Return the (X, Y) coordinate for the center point of the cell that contains the specified text.  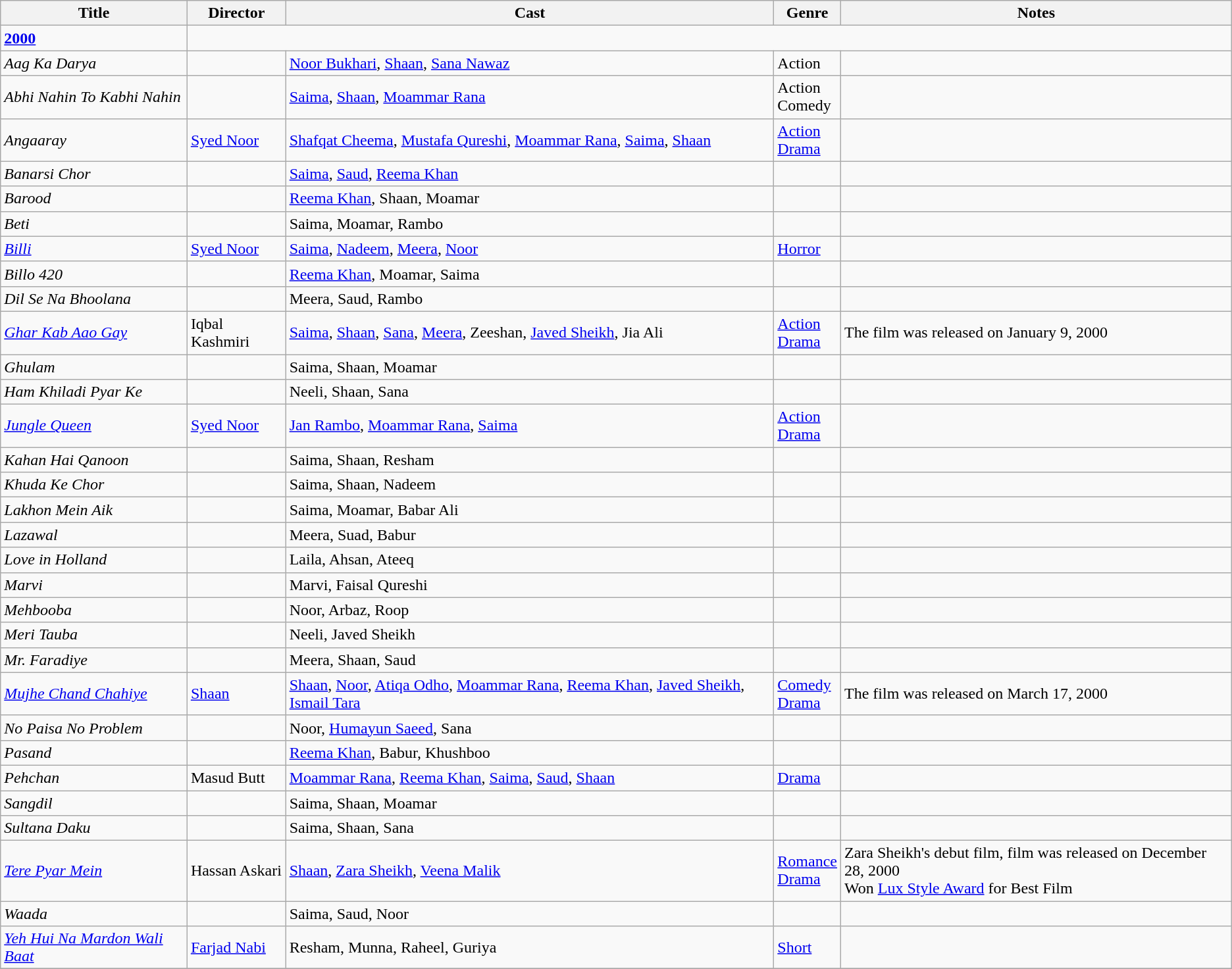
Neeli, Shaan, Sana (530, 392)
Saima, Shaan, Moammar Rana (530, 97)
Mehbooba (94, 610)
Khuda Ke Chor (94, 485)
Sangdil (94, 803)
Saima, Shaan, Sana (530, 828)
Waada (94, 914)
No Paisa No Problem (94, 728)
Notes (1036, 13)
Saima, Nadeem, Meera, Noor (530, 249)
Moammar Rana, Reema Khan, Saima, Saud, Shaan (530, 778)
Drama (808, 778)
Saima, Saud, Noor (530, 914)
Reema Khan, Babur, Khushboo (530, 753)
Iqbal Kashmiri (236, 333)
Saima, Shaan, Resham (530, 460)
Shaan, Zara Sheikh, Veena Malik (530, 871)
The film was released on January 9, 2000 (1036, 333)
Saima, Shaan, Nadeem (530, 485)
Laila, Ahsan, Ateeq (530, 560)
Saima, Moamar, Rambo (530, 224)
Saima, Shaan, Sana, Meera, Zeeshan, Javed Sheikh, Jia Ali (530, 333)
Cast (530, 13)
Angaaray (94, 139)
Action (808, 63)
Saima, Saud, Reema Khan (530, 174)
Noor, Arbaz, Roop (530, 610)
Meera, Shaan, Saud (530, 660)
Pehchan (94, 778)
Kahan Hai Qanoon (94, 460)
Neeli, Javed Sheikh (530, 635)
Abhi Nahin To Kabhi Nahin (94, 97)
Marvi, Faisal Qureshi (530, 585)
Hassan Askari (236, 871)
Ghar Kab Aao Gay (94, 333)
Banarsi Chor (94, 174)
Barood (94, 199)
Shaan (236, 693)
Action Drama (808, 426)
Dil Se Na Bhoolana (94, 299)
Horror (808, 249)
Mujhe Chand Chahiye (94, 693)
The film was released on March 17, 2000 (1036, 693)
Sultana Daku (94, 828)
Yeh Hui Na Mardon Wali Baat (94, 947)
Reema Khan, Moamar, Saima (530, 274)
Tere Pyar Mein (94, 871)
Pasand (94, 753)
Meera, Saud, Rambo (530, 299)
ActionComedy (808, 97)
Love in Holland (94, 560)
Lazawal (94, 535)
Director (236, 13)
Jan Rambo, Moammar Rana, Saima (530, 426)
Mr. Faradiye (94, 660)
2000 (94, 38)
Jungle Queen (94, 426)
Aag Ka Darya (94, 63)
Marvi (94, 585)
Billi (94, 249)
Billo 420 (94, 274)
Lakhon Mein Aik (94, 510)
Resham, Munna, Raheel, Guriya (530, 947)
Meri Tauba (94, 635)
Short (808, 947)
Farjad Nabi (236, 947)
Ham Khiladi Pyar Ke (94, 392)
ComedyDrama (808, 693)
Ghulam (94, 366)
Masud Butt (236, 778)
Zara Sheikh's debut film, film was released on December 28, 2000 Won Lux Style Award for Best Film (1036, 871)
Noor, Humayun Saeed, Sana (530, 728)
Shaan, Noor, Atiqa Odho, Moammar Rana, Reema Khan, Javed Sheikh, Ismail Tara (530, 693)
Title (94, 13)
Reema Khan, Shaan, Moamar (530, 199)
Noor Bukhari, Shaan, Sana Nawaz (530, 63)
Saima, Moamar, Babar Ali (530, 510)
Beti (94, 224)
Shafqat Cheema, Mustafa Qureshi, Moammar Rana, Saima, Shaan (530, 139)
RomanceDrama (808, 871)
Genre (808, 13)
Meera, Suad, Babur (530, 535)
